For the text-containing cell, return its midpoint in (X, Y) coordinate format. 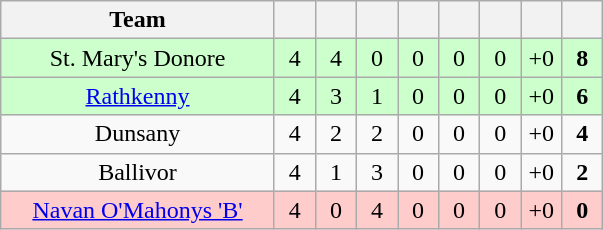
Dunsany (138, 134)
St. Mary's Donore (138, 58)
Ballivor (138, 172)
Team (138, 20)
6 (582, 96)
Rathkenny (138, 96)
Navan O'Mahonys 'B' (138, 210)
8 (582, 58)
